Capture the cell that displays the provided text and extract its (x, y) central coordinate. 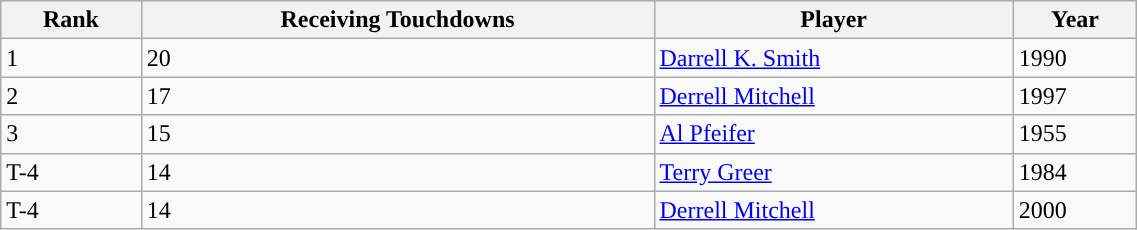
15 (398, 134)
17 (398, 96)
Player (834, 20)
Year (1075, 20)
1984 (1075, 172)
1 (71, 58)
1990 (1075, 58)
Rank (71, 20)
Darrell K. Smith (834, 58)
2000 (1075, 210)
1997 (1075, 96)
Receiving Touchdowns (398, 20)
Al Pfeifer (834, 134)
20 (398, 58)
1955 (1075, 134)
Terry Greer (834, 172)
3 (71, 134)
2 (71, 96)
